Detect which cell encompasses the target text, then output its (x, y) center coordinate. 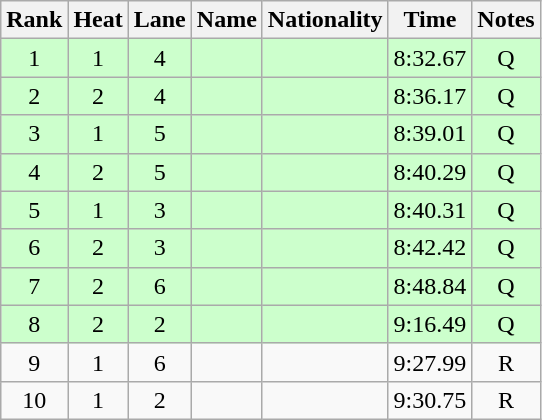
Heat (98, 20)
8 (34, 324)
9:16.49 (430, 324)
8:42.42 (430, 248)
9:27.99 (430, 362)
8:32.67 (430, 58)
8:36.17 (430, 96)
Lane (160, 20)
8:48.84 (430, 286)
8:40.31 (430, 210)
Name (226, 20)
10 (34, 400)
Time (430, 20)
9:30.75 (430, 400)
8:40.29 (430, 172)
9 (34, 362)
Notes (506, 20)
Rank (34, 20)
7 (34, 286)
Nationality (325, 20)
8:39.01 (430, 134)
